Scan for the cell matching the given text and deliver its (X, Y) coordinate at center. 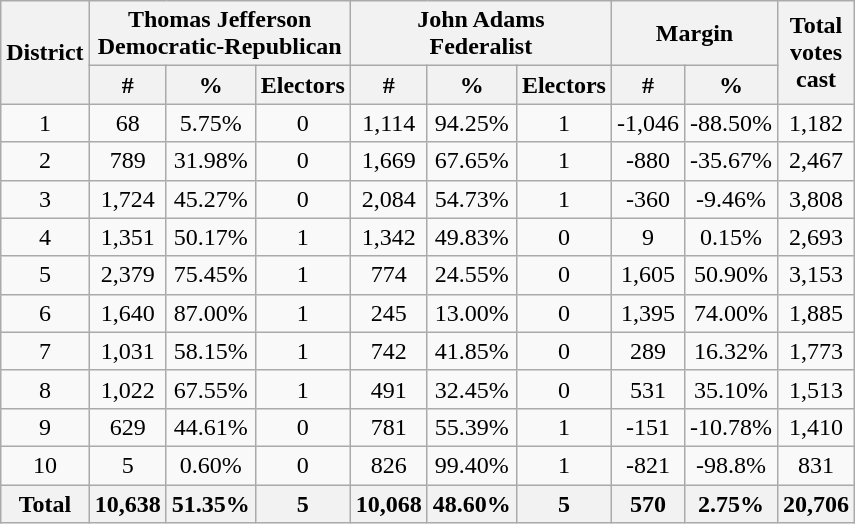
2,084 (388, 199)
16.32% (730, 351)
1,410 (816, 427)
2 (45, 161)
District (45, 52)
2.75% (730, 503)
-10.78% (730, 427)
41.85% (472, 351)
50.17% (210, 237)
Totalvotescast (816, 52)
20,706 (816, 503)
24.55% (472, 275)
-9.46% (730, 199)
2,693 (816, 237)
774 (388, 275)
1,513 (816, 389)
45.27% (210, 199)
10,638 (128, 503)
John AdamsFederalist (480, 34)
50.90% (730, 275)
94.25% (472, 123)
570 (648, 503)
Thomas JeffersonDemocratic-Republican (220, 34)
742 (388, 351)
0.15% (730, 237)
Total (45, 503)
35.10% (730, 389)
-35.67% (730, 161)
13.00% (472, 313)
1,031 (128, 351)
-360 (648, 199)
48.60% (472, 503)
1,182 (816, 123)
781 (388, 427)
99.40% (472, 465)
2,379 (128, 275)
629 (128, 427)
67.65% (472, 161)
32.45% (472, 389)
58.15% (210, 351)
491 (388, 389)
10 (45, 465)
-821 (648, 465)
831 (816, 465)
44.61% (210, 427)
31.98% (210, 161)
1,114 (388, 123)
55.39% (472, 427)
67.55% (210, 389)
289 (648, 351)
-151 (648, 427)
87.00% (210, 313)
75.45% (210, 275)
3,153 (816, 275)
245 (388, 313)
3,808 (816, 199)
2,467 (816, 161)
1,395 (648, 313)
1,669 (388, 161)
826 (388, 465)
51.35% (210, 503)
1,351 (128, 237)
1,342 (388, 237)
0.60% (210, 465)
1,022 (128, 389)
49.83% (472, 237)
1,640 (128, 313)
-1,046 (648, 123)
1,605 (648, 275)
7 (45, 351)
6 (45, 313)
10,068 (388, 503)
3 (45, 199)
531 (648, 389)
-880 (648, 161)
-88.50% (730, 123)
789 (128, 161)
8 (45, 389)
4 (45, 237)
1,773 (816, 351)
5.75% (210, 123)
54.73% (472, 199)
Margin (694, 34)
74.00% (730, 313)
1,724 (128, 199)
1,885 (816, 313)
68 (128, 123)
-98.8% (730, 465)
